Provide the (X, Y) coordinate of the cell's center where the given text is located.  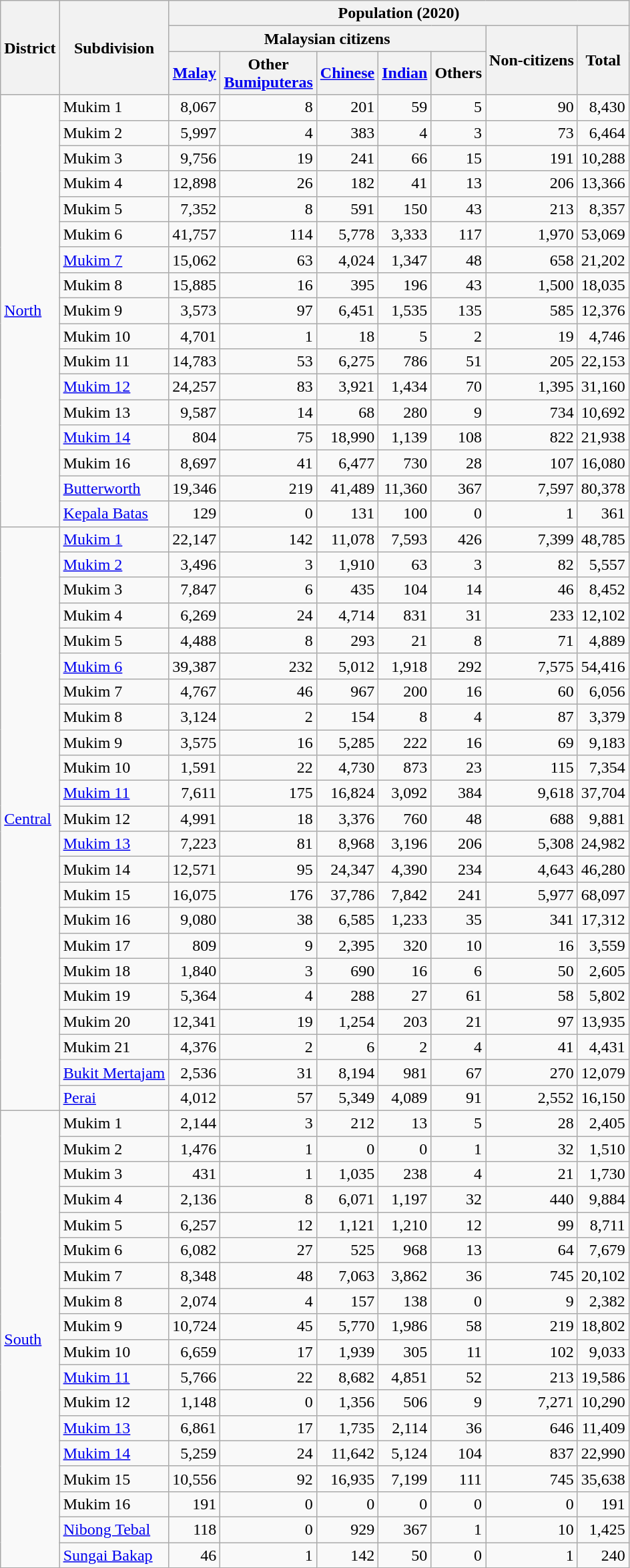
292 (458, 666)
234 (458, 869)
1,730 (603, 1174)
4,889 (603, 641)
395 (347, 285)
12,079 (603, 1072)
157 (347, 1301)
5,766 (195, 1377)
13,935 (603, 1022)
53,069 (603, 234)
Mukim 18 (114, 971)
176 (268, 895)
7,575 (532, 666)
11,360 (404, 488)
48,785 (603, 539)
182 (347, 183)
102 (532, 1352)
37,786 (347, 895)
7,199 (404, 1479)
1,434 (404, 387)
6,477 (347, 463)
212 (347, 1123)
690 (347, 971)
2,605 (603, 971)
1,035 (347, 1174)
108 (458, 438)
3,124 (195, 717)
22,990 (603, 1453)
23 (458, 768)
1,918 (404, 666)
4,851 (404, 1377)
21,202 (603, 260)
52 (458, 1377)
1,510 (603, 1148)
16,935 (347, 1479)
8,711 (603, 1225)
804 (195, 438)
Sungai Bakap (114, 1555)
2,536 (195, 1072)
68 (347, 412)
8,357 (603, 209)
6,275 (347, 362)
8,697 (195, 463)
37,704 (603, 793)
Mukim 19 (114, 996)
18,035 (603, 285)
1,591 (195, 768)
8,452 (603, 590)
1,500 (532, 285)
135 (458, 310)
6,451 (347, 310)
38 (268, 920)
831 (404, 615)
OtherBumiputeras (268, 73)
3,496 (195, 564)
9,033 (603, 1352)
9,587 (195, 412)
4,488 (195, 641)
7,271 (532, 1403)
11,409 (603, 1428)
5,997 (195, 133)
North (30, 311)
646 (532, 1428)
21,938 (603, 438)
222 (404, 743)
Perai (114, 1098)
929 (347, 1529)
41,757 (195, 234)
270 (532, 1072)
175 (268, 793)
730 (404, 463)
2,144 (195, 1123)
8,430 (603, 107)
Total (603, 60)
10,724 (195, 1326)
3,379 (603, 717)
4,991 (195, 819)
200 (404, 691)
131 (347, 514)
341 (532, 920)
91 (458, 1098)
688 (532, 819)
16,150 (603, 1098)
203 (404, 1022)
426 (458, 539)
9,884 (603, 1200)
5,364 (195, 996)
9,080 (195, 920)
16,824 (347, 793)
95 (268, 869)
68,097 (603, 895)
233 (532, 615)
83 (268, 387)
288 (347, 996)
118 (195, 1529)
3,862 (404, 1276)
1,254 (347, 1022)
6,861 (195, 1428)
17,312 (603, 920)
Population (2020) (399, 13)
7,352 (195, 209)
10,556 (195, 1479)
117 (458, 234)
760 (404, 819)
4,730 (347, 768)
786 (404, 362)
8,968 (347, 844)
5,349 (347, 1098)
7,593 (404, 539)
6,071 (347, 1200)
4,643 (532, 869)
1,476 (195, 1148)
138 (404, 1301)
46,280 (603, 869)
Mukim 21 (114, 1047)
9,618 (532, 793)
305 (404, 1352)
809 (195, 945)
9,881 (603, 819)
1,347 (404, 260)
13,366 (603, 183)
238 (404, 1174)
4,746 (603, 336)
8,348 (195, 1276)
Chinese (347, 73)
64 (532, 1250)
10,692 (603, 412)
6,056 (603, 691)
1,735 (347, 1428)
12,341 (195, 1022)
Bukit Mertajam (114, 1072)
12,376 (603, 310)
2,074 (195, 1301)
81 (268, 844)
150 (404, 209)
2,136 (195, 1200)
205 (532, 362)
3,333 (404, 234)
Malaysian citizens (327, 39)
54,416 (603, 666)
90 (532, 107)
981 (404, 1072)
2,552 (532, 1098)
South (30, 1338)
Nibong Tebal (114, 1529)
45 (268, 1326)
196 (404, 285)
11,642 (347, 1453)
18,802 (603, 1326)
293 (347, 641)
24,257 (195, 387)
Mukim 17 (114, 945)
115 (532, 768)
5,285 (347, 743)
6,585 (347, 920)
5,012 (347, 666)
2,405 (603, 1123)
6,464 (603, 133)
968 (404, 1250)
3,559 (603, 945)
5,778 (347, 234)
Central (30, 818)
67 (458, 1072)
11 (458, 1352)
19,586 (603, 1377)
201 (347, 107)
80,378 (603, 488)
7,063 (347, 1276)
3,921 (347, 387)
District (30, 48)
1,356 (347, 1403)
585 (532, 310)
7,847 (195, 590)
6,269 (195, 615)
26 (268, 183)
Non-citizens (532, 60)
6,082 (195, 1250)
5,557 (603, 564)
70 (458, 387)
4,431 (603, 1047)
1,139 (404, 438)
2,114 (404, 1428)
18,990 (347, 438)
658 (532, 260)
154 (347, 717)
22,147 (195, 539)
9,183 (603, 743)
4,089 (404, 1098)
107 (532, 463)
16,080 (603, 463)
51 (458, 362)
71 (532, 641)
7,399 (532, 539)
4,376 (195, 1047)
92 (268, 1479)
8,067 (195, 107)
3,376 (347, 819)
7,223 (195, 844)
4,767 (195, 691)
837 (532, 1453)
7,354 (603, 768)
591 (347, 209)
5,259 (195, 1453)
24,982 (603, 844)
1,425 (603, 1529)
12,102 (603, 615)
7,611 (195, 793)
440 (532, 1200)
19,346 (195, 488)
525 (347, 1250)
11,078 (347, 539)
41,489 (347, 488)
Kepala Batas (114, 514)
5,977 (532, 895)
10,288 (603, 158)
822 (532, 438)
1,939 (347, 1352)
24,347 (347, 869)
14,783 (195, 362)
6,257 (195, 1225)
35,638 (603, 1479)
Indian (404, 73)
99 (532, 1225)
4,701 (195, 336)
9,756 (195, 158)
31,160 (603, 387)
1,910 (347, 564)
Others (458, 73)
5,308 (532, 844)
129 (195, 514)
4,012 (195, 1098)
3,575 (195, 743)
4,024 (347, 260)
8,682 (347, 1377)
15 (458, 158)
1,840 (195, 971)
114 (268, 234)
384 (458, 793)
320 (404, 945)
2,382 (603, 1301)
22,153 (603, 362)
361 (603, 514)
15,885 (195, 285)
82 (532, 564)
39,387 (195, 666)
240 (603, 1555)
61 (458, 996)
100 (404, 514)
16,075 (195, 895)
7,679 (603, 1250)
10,290 (603, 1403)
967 (347, 691)
5,124 (404, 1453)
383 (347, 133)
75 (268, 438)
8,194 (347, 1072)
3,196 (404, 844)
4,714 (347, 615)
69 (532, 743)
Mukim 20 (114, 1022)
60 (532, 691)
53 (268, 362)
3,573 (195, 310)
1,970 (532, 234)
Subdivision (114, 48)
66 (404, 158)
1,148 (195, 1403)
1,535 (404, 310)
280 (404, 412)
5,770 (347, 1326)
1,233 (404, 920)
35 (458, 920)
20,102 (603, 1276)
734 (532, 412)
506 (404, 1403)
2,395 (347, 945)
12,571 (195, 869)
3,092 (404, 793)
431 (195, 1174)
5,802 (603, 996)
7,842 (404, 895)
7,597 (532, 488)
435 (347, 590)
87 (532, 717)
Malay (195, 73)
57 (268, 1098)
6,659 (195, 1352)
111 (458, 1479)
873 (404, 768)
1,986 (404, 1326)
1,121 (347, 1225)
4,390 (404, 869)
12,898 (195, 183)
232 (268, 666)
Butterworth (114, 488)
1,197 (404, 1200)
1,210 (404, 1225)
73 (532, 133)
15,062 (195, 260)
1,395 (532, 387)
59 (404, 107)
